Detect which cell encompasses the target text, then output its [x, y] center coordinate. 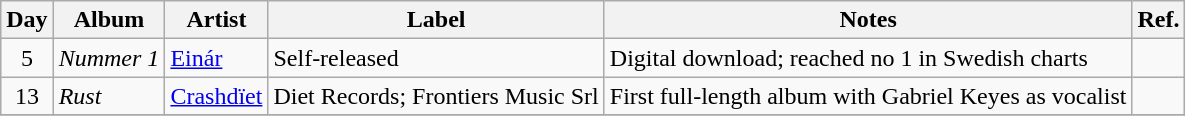
Einár [216, 58]
Day [27, 20]
Artist [216, 20]
Nummer 1 [109, 58]
Digital download; reached no 1 in Swedish charts [868, 58]
First full-length album with Gabriel Keyes as vocalist [868, 96]
Ref. [1158, 20]
5 [27, 58]
Notes [868, 20]
Label [436, 20]
Rust [109, 96]
Crashdïet [216, 96]
Self-released [436, 58]
Diet Records; Frontiers Music Srl [436, 96]
13 [27, 96]
Album [109, 20]
